Pinpoint the cell where the given text exists, returning its [X, Y] midpoint coordinate. 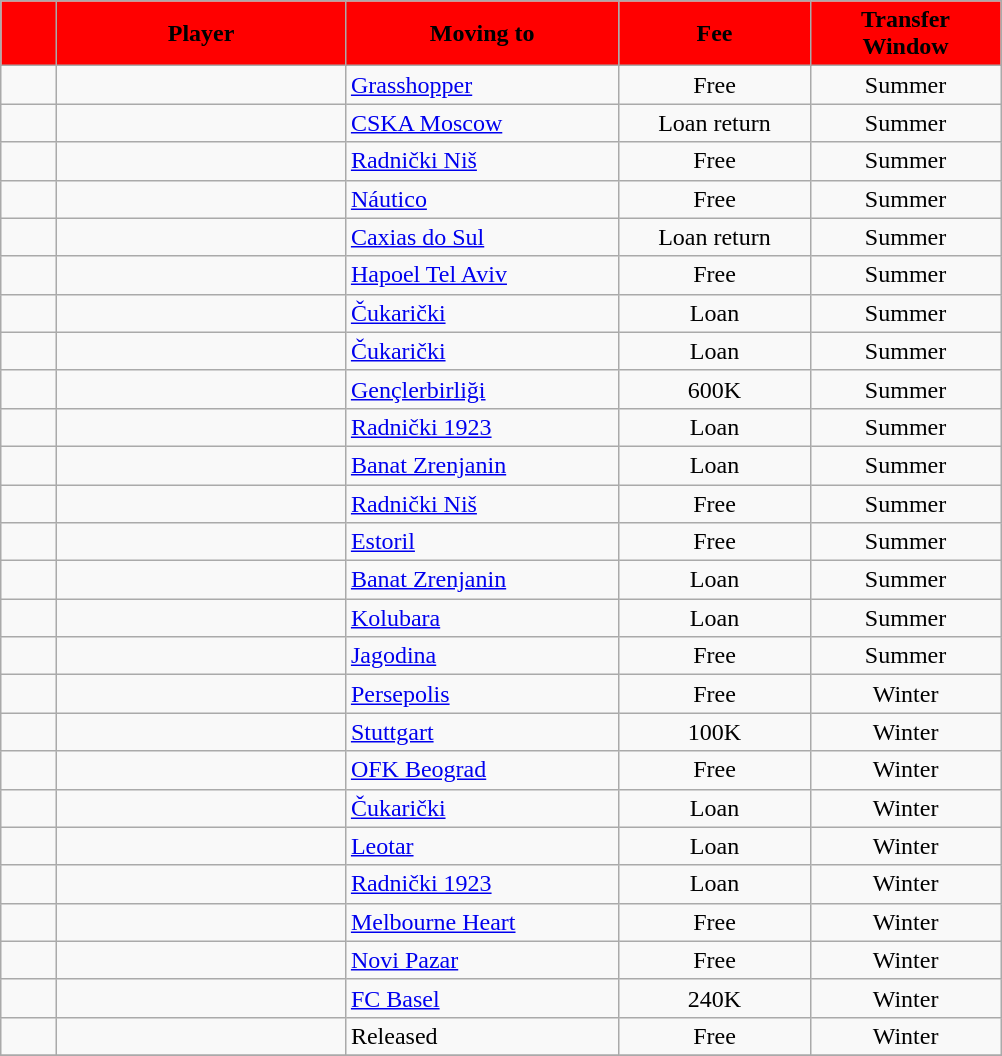
Hapoel Tel Aviv [482, 275]
Stuttgart [482, 732]
Player [202, 34]
Jagodina [482, 656]
Grasshopper [482, 85]
Kolubara [482, 618]
Transfer Window [906, 34]
Náutico [482, 199]
Novi Pazar [482, 960]
CSKA Moscow [482, 123]
Caxias do Sul [482, 237]
Estoril [482, 542]
Persepolis [482, 694]
Released [482, 1036]
Leotar [482, 846]
OFK Beograd [482, 770]
100K [714, 732]
Moving to [482, 34]
Melbourne Heart [482, 922]
FC Basel [482, 998]
Gençlerbirliği [482, 389]
Fee [714, 34]
240K [714, 998]
600K [714, 389]
